Provide the [X, Y] coordinate of the cell's center where the given text is located.  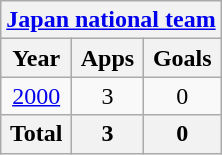
Japan national team [111, 20]
2000 [36, 96]
Year [36, 58]
Total [36, 134]
Goals [182, 58]
Apps [108, 58]
